Output the [X, Y] coordinate of the center of the cell containing the given text.  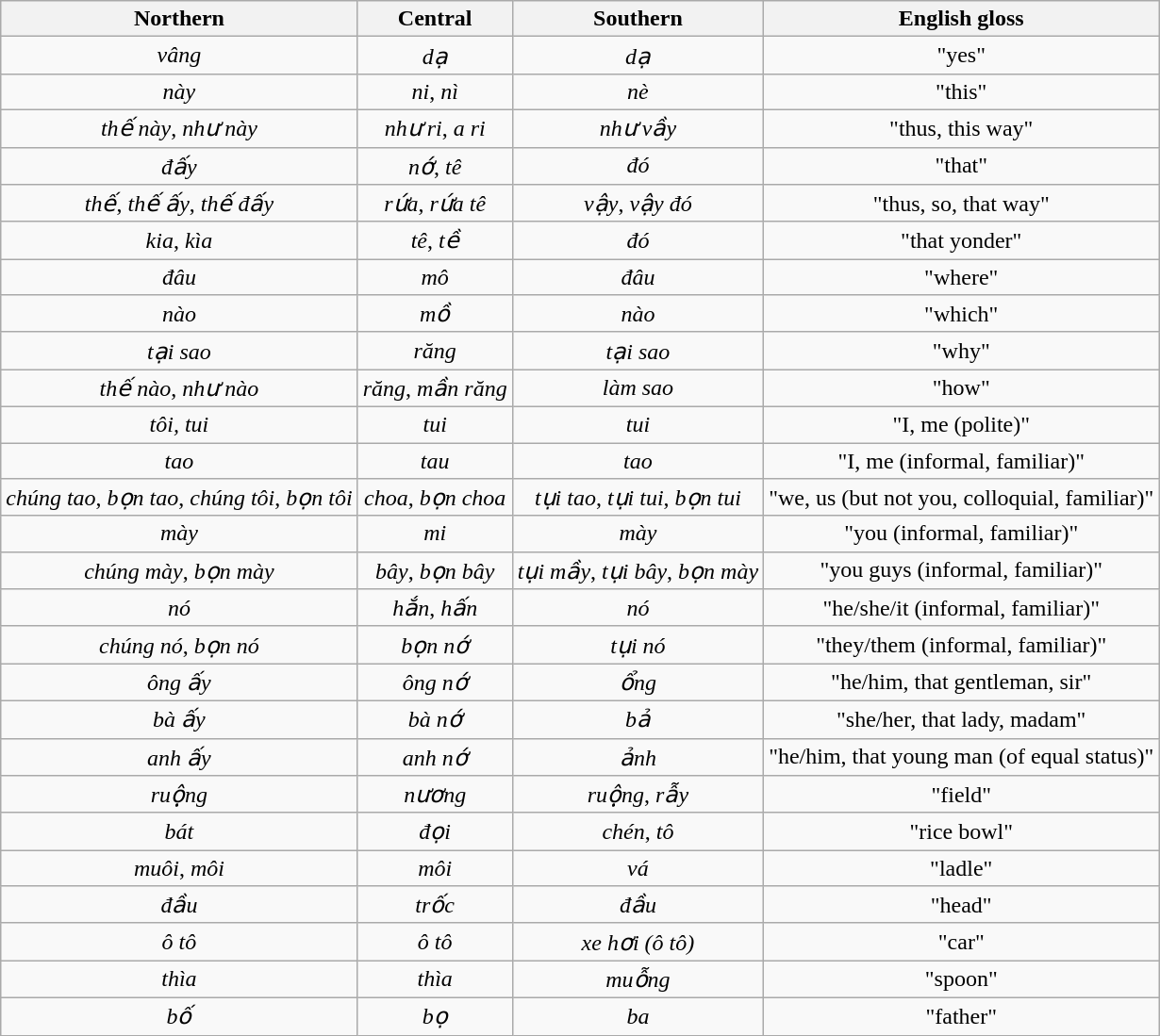
"he/him, that young man (of equal status)" [962, 757]
vá [638, 868]
muôi, môi [179, 868]
đấy [179, 166]
"this" [962, 91]
tụi nó [638, 645]
"we, us (but not you, colloquial, familiar)" [962, 498]
làm sao [638, 388]
nè [638, 91]
nương [435, 795]
"how" [962, 388]
"where" [962, 277]
choa, bọn choa [435, 498]
răng, mần răng [435, 388]
tê, tề [435, 240]
"thus, this way" [962, 128]
ảnh [638, 757]
đọi [435, 831]
môi [435, 868]
như ri, a ri [435, 128]
"head" [962, 905]
ông ấy [179, 682]
mô [435, 277]
ni, nì [435, 91]
thế này, như này [179, 128]
bà nớ [435, 719]
trốc [435, 905]
English gloss [962, 19]
"he/she/it (informal, familiar)" [962, 608]
anh ấy [179, 757]
Northern [179, 19]
"I, me (informal, familiar)" [962, 461]
tau [435, 461]
"you guys (informal, familiar)" [962, 570]
muỗng [638, 979]
chúng mày, bọn mày [179, 570]
mi [435, 534]
xe hơi (ô tô) [638, 942]
răng [435, 351]
chúng tao, bọn tao, chúng tôi, bọn tôi [179, 498]
"car" [962, 942]
tôi, tui [179, 424]
"he/him, that gentleman, sir" [962, 682]
tụi mầy, tụi bây, bọn mày [638, 570]
"which" [962, 314]
hắn, hấn [435, 608]
ông nớ [435, 682]
thế nào, như nào [179, 388]
"that yonder" [962, 240]
"rice bowl" [962, 831]
tụi tao, tụi tui, bọn tui [638, 498]
"that" [962, 166]
bọ [435, 1016]
mồ [435, 314]
"spoon" [962, 979]
bọn nớ [435, 645]
"father" [962, 1016]
bát [179, 831]
Central [435, 19]
ruộng [179, 795]
ruộng, rẫy [638, 795]
"she/her, that lady, madam" [962, 719]
"thus, so, that way" [962, 204]
như vầy [638, 128]
nớ, tê [435, 166]
kia, kìa [179, 240]
"field" [962, 795]
bây, bọn bây [435, 570]
bả [638, 719]
"yes" [962, 56]
Southern [638, 19]
bố [179, 1016]
ổng [638, 682]
thế, thế ấy, thế đấy [179, 204]
anh nớ [435, 757]
vậy, vậy đó [638, 204]
"you (informal, familiar)" [962, 534]
vâng [179, 56]
chúng nó, bọn nó [179, 645]
"I, me (polite)" [962, 424]
này [179, 91]
"why" [962, 351]
chén, tô [638, 831]
"they/them (informal, familiar)" [962, 645]
bà ấy [179, 719]
rứa, rứa tê [435, 204]
"ladle" [962, 868]
ba [638, 1016]
